Pinpoint the cell where the given text exists, returning its [x, y] midpoint coordinate. 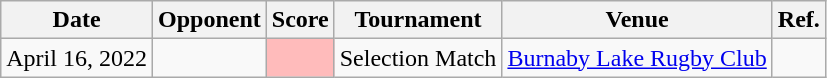
Tournament [418, 20]
Burnaby Lake Rugby Club [637, 58]
Selection Match [418, 58]
Venue [637, 20]
Ref. [798, 20]
Opponent [209, 20]
Score [300, 20]
Date [77, 20]
April 16, 2022 [77, 58]
